For the text-containing cell, return its midpoint in (X, Y) coordinate format. 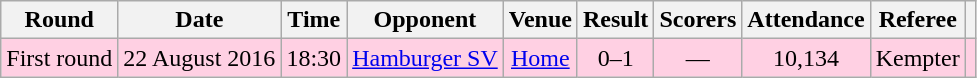
Scorers (698, 20)
0–1 (615, 58)
First round (60, 58)
Venue (540, 20)
18:30 (314, 58)
22 August 2016 (200, 58)
Time (314, 20)
Kempter (918, 58)
10,134 (806, 58)
Result (615, 20)
Home (540, 58)
Referee (918, 20)
Opponent (426, 20)
Date (200, 20)
Hamburger SV (426, 58)
— (698, 58)
Round (60, 20)
Attendance (806, 20)
